Return the [X, Y] coordinate for the center point of the cell that contains the specified text.  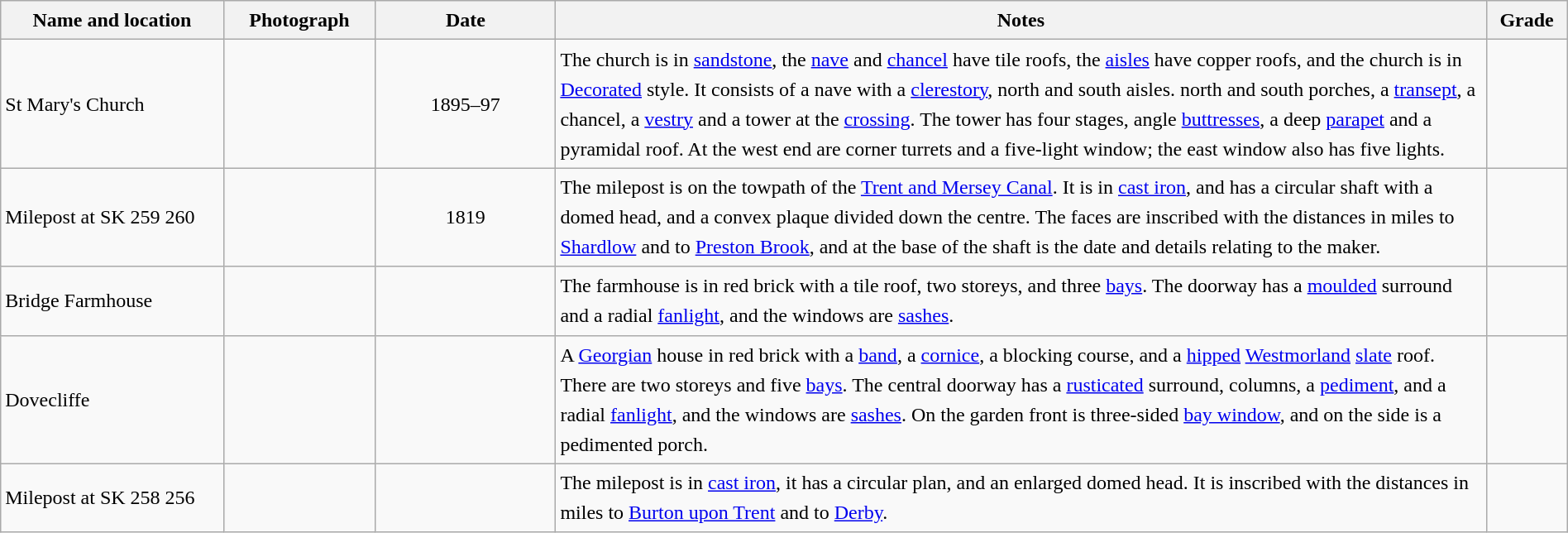
Grade [1527, 20]
Name and location [112, 20]
Date [466, 20]
Milepost at SK 259 260 [112, 217]
Bridge Farmhouse [112, 301]
1819 [466, 217]
Photograph [299, 20]
Milepost at SK 258 256 [112, 498]
1895–97 [466, 104]
St Mary's Church [112, 104]
Dovecliffe [112, 399]
Notes [1021, 20]
